Pinpoint the cell where the given text exists, returning its (X, Y) midpoint coordinate. 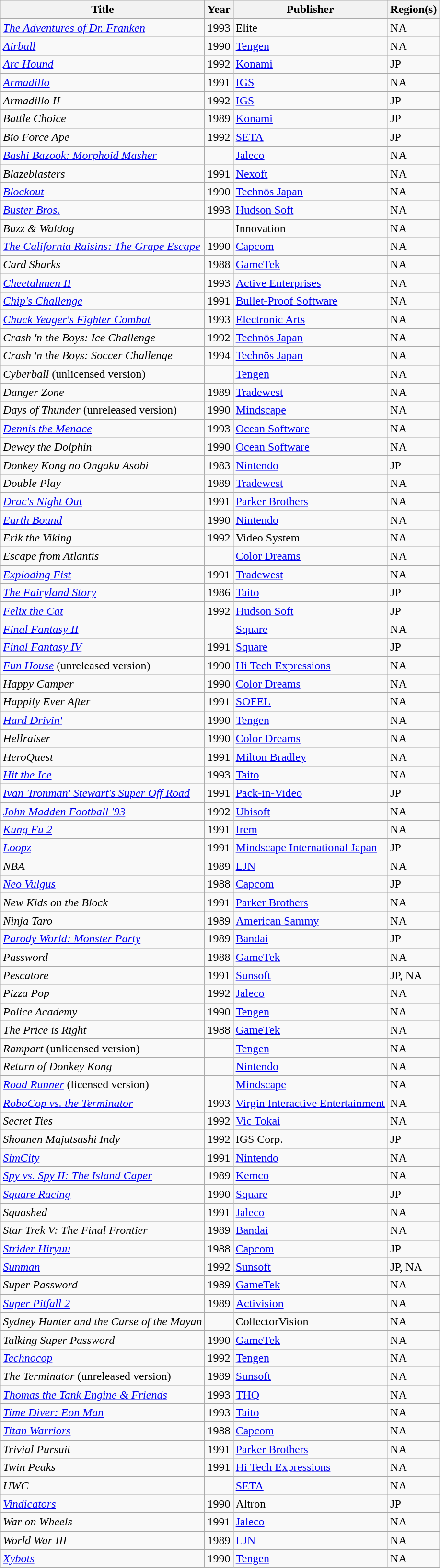
Technocop (103, 1358)
Final Fantasy IV (103, 647)
Fun House (unreleased version) (103, 666)
Crash 'n the Boys: Ice Challenge (103, 338)
Bullet-Proof Software (310, 301)
Altron (310, 1504)
Pizza Pop (103, 993)
Buster Bros. (103, 210)
SOFEL (310, 702)
Kemco (310, 1176)
Password (103, 957)
1994 (219, 356)
RoboCop vs. the Terminator (103, 1103)
Days of Thunder (unreleased version) (103, 410)
Rampart (unlicensed version) (103, 1048)
Loopz (103, 848)
The Price is Right (103, 1030)
Crash 'n the Boys: Soccer Challenge (103, 356)
Felix the Cat (103, 611)
Pack-in-Video (310, 793)
Parody World: Monster Party (103, 939)
Return of Donkey Kong (103, 1066)
Road Runner (licensed version) (103, 1084)
Happily Ever After (103, 702)
The Adventures of Dr. Franken (103, 28)
Earth Bound (103, 519)
Publisher (310, 10)
Pescatore (103, 975)
Chip's Challenge (103, 301)
Police Academy (103, 1012)
Dennis the Menace (103, 429)
Neo Vulgus (103, 884)
Hellraiser (103, 738)
Video System (310, 538)
Card Sharks (103, 265)
Sydney Hunter and the Curse of the Mayan (103, 1321)
Time Diver: Eon Man (103, 1413)
SimCity (103, 1158)
Danger Zone (103, 392)
Happy Camper (103, 684)
Cheetahmen II (103, 283)
Ivan 'Ironman' Stewart's Super Off Road (103, 793)
Innovation (310, 228)
The Fairyland Story (103, 593)
THQ (310, 1395)
Super Password (103, 1285)
Hard Drivin' (103, 720)
Bashi Bazook: Morphoid Masher (103, 155)
Buzz & Waldog (103, 228)
Square Racing (103, 1194)
IGS Corp. (310, 1139)
Trivial Pursuit (103, 1449)
Squashed (103, 1212)
Elite (310, 28)
Final Fantasy II (103, 629)
Battle Choice (103, 119)
Strider Hiryuu (103, 1249)
Ninja Taro (103, 921)
Vindicators (103, 1504)
Spy vs. Spy II: The Island Caper (103, 1176)
Active Enterprises (310, 283)
Cyberball (unlicensed version) (103, 374)
Arc Hound (103, 64)
Drac's Night Out (103, 501)
War on Wheels (103, 1522)
Irem (310, 830)
Armadillo II (103, 101)
Super Pitfall 2 (103, 1303)
1983 (219, 465)
Xybots (103, 1558)
Thomas the Tank Engine & Friends (103, 1395)
Year (219, 10)
American Sammy (310, 921)
Electronic Arts (310, 319)
Airball (103, 46)
Erik the Viking (103, 538)
Chuck Yeager's Fighter Combat (103, 319)
Escape from Atlantis (103, 556)
Hit the Ice (103, 775)
Sunman (103, 1267)
Mindscape International Japan (310, 848)
Blockout (103, 192)
Blazeblasters (103, 173)
The California Raisins: The Grape Escape (103, 247)
Milton Bradley (310, 756)
New Kids on the Block (103, 902)
Virgin Interactive Entertainment (310, 1103)
Activision (310, 1303)
Twin Peaks (103, 1467)
Nexoft (310, 173)
Donkey Kong no Ongaku Asobi (103, 465)
1986 (219, 593)
Dewey the Dolphin (103, 447)
World War III (103, 1540)
John Madden Football '93 (103, 812)
Bio Force Ape (103, 137)
Shounen Majutsushi Indy (103, 1139)
UWC (103, 1486)
HeroQuest (103, 756)
Titan Warriors (103, 1431)
CollectorVision (310, 1321)
Double Play (103, 483)
Secret Ties (103, 1121)
Kung Fu 2 (103, 830)
Title (103, 10)
Exploding Fist (103, 575)
Vic Tokai (310, 1121)
Region(s) (414, 10)
Star Trek V: The Final Frontier (103, 1230)
Ubisoft (310, 812)
Talking Super Password (103, 1340)
NBA (103, 866)
The Terminator (unreleased version) (103, 1376)
Armadillo (103, 82)
